Provide the [X, Y] coordinate of the cell's center where the given text is located.  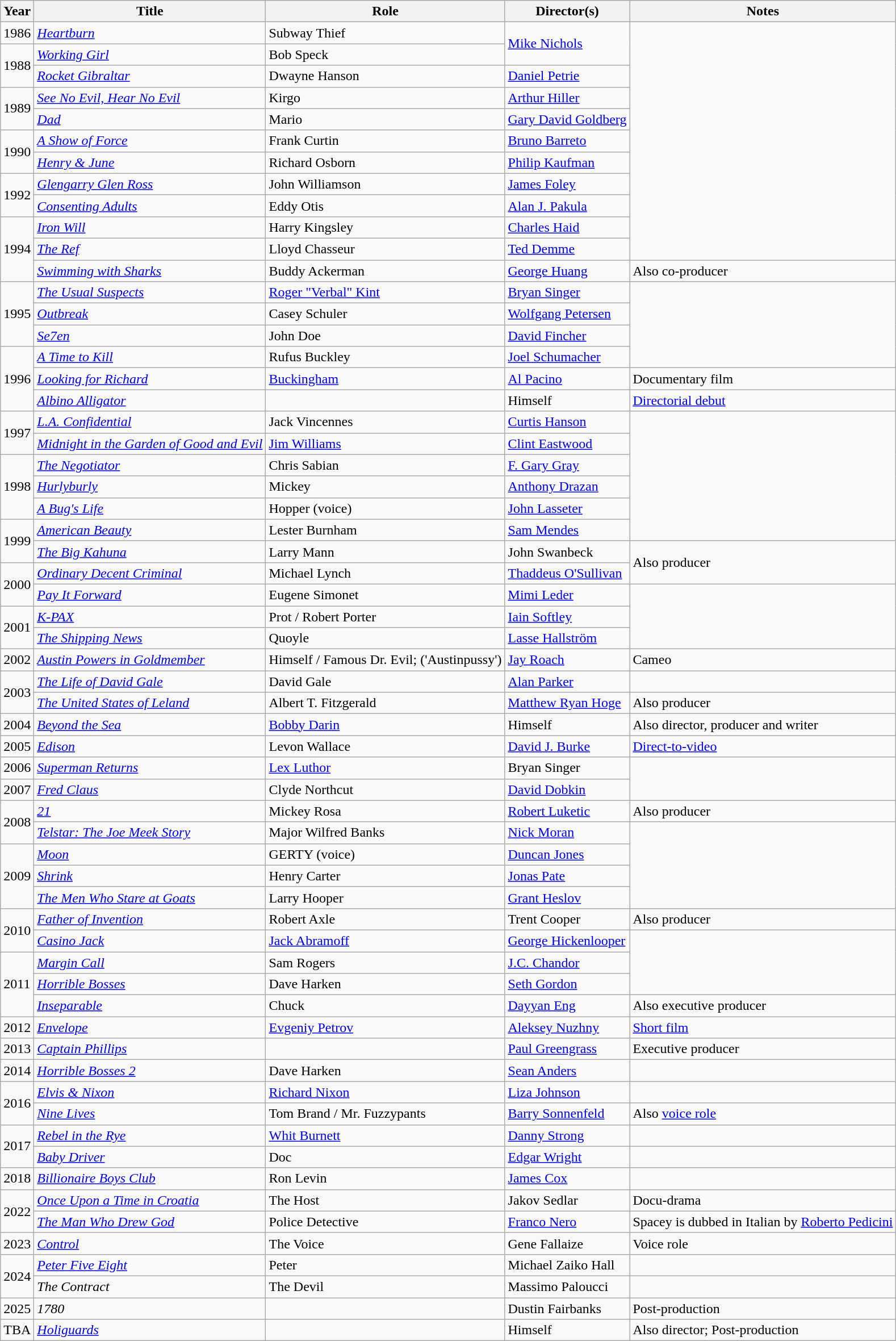
2000 [17, 584]
Alan Parker [567, 682]
1986 [17, 33]
Albert T. Fitzgerald [385, 703]
Cameo [763, 660]
2011 [17, 984]
Richard Nixon [385, 1092]
Arthur Hiller [567, 98]
Mike Nichols [567, 44]
Buddy Ackerman [385, 271]
L.A. Confidential [150, 422]
Joel Schumacher [567, 357]
Clyde Northcut [385, 789]
Michael Zaiko Hall [567, 1265]
Directorial debut [763, 400]
Franco Nero [567, 1222]
GERTY (voice) [385, 854]
Prot / Robert Porter [385, 616]
Danny Strong [567, 1135]
Peter [385, 1265]
Al Pacino [567, 379]
Seth Gordon [567, 984]
Subway Thief [385, 33]
The Ref [150, 249]
Tom Brand / Mr. Fuzzypants [385, 1114]
Outbreak [150, 314]
2007 [17, 789]
2008 [17, 822]
Sean Anders [567, 1071]
1990 [17, 152]
Daniel Petrie [567, 76]
The Man Who Drew God [150, 1222]
2018 [17, 1179]
Liza Johnson [567, 1092]
Superman Returns [150, 768]
Police Detective [385, 1222]
The Big Kahuna [150, 552]
The Usual Suspects [150, 293]
Consenting Adults [150, 206]
Paul Greengrass [567, 1049]
Post-production [763, 1308]
Moon [150, 854]
Lloyd Chasseur [385, 249]
The Devil [385, 1286]
Austin Powers in Goldmember [150, 660]
The Contract [150, 1286]
Jack Abramoff [385, 941]
Envelope [150, 1027]
Margin Call [150, 963]
Grant Heslov [567, 897]
Curtis Hanson [567, 422]
Director(s) [567, 11]
1780 [150, 1308]
Robert Axle [385, 919]
Richard Osborn [385, 162]
2013 [17, 1049]
1998 [17, 487]
K-PAX [150, 616]
Also executive producer [763, 1006]
A Time to Kill [150, 357]
Duncan Jones [567, 854]
2003 [17, 692]
Bobby Darin [385, 725]
Jack Vincennes [385, 422]
Swimming with Sharks [150, 271]
David Gale [385, 682]
Mimi Leder [567, 595]
Rebel in the Rye [150, 1135]
Billionaire Boys Club [150, 1179]
2009 [17, 876]
Edgar Wright [567, 1157]
The Host [385, 1200]
George Huang [567, 271]
Peter Five Eight [150, 1265]
A Bug's Life [150, 508]
F. Gary Gray [567, 465]
Dad [150, 119]
The Negotiator [150, 465]
2002 [17, 660]
Docu-drama [763, 1200]
Chris Sabian [385, 465]
Quoyle [385, 638]
See No Evil, Hear No Evil [150, 98]
Also director, producer and writer [763, 725]
David Fincher [567, 336]
Aleksey Nuzhny [567, 1027]
The Life of David Gale [150, 682]
Heartburn [150, 33]
John Doe [385, 336]
Control [150, 1243]
Doc [385, 1157]
J.C. Chandor [567, 963]
Year [17, 11]
Ron Levin [385, 1179]
Also co-producer [763, 271]
Beyond the Sea [150, 725]
Fred Claus [150, 789]
Robert Luketic [567, 811]
2024 [17, 1276]
A Show of Force [150, 141]
Kirgo [385, 98]
Barry Sonnenfeld [567, 1114]
Jonas Pate [567, 876]
Glengarry Glen Ross [150, 184]
Telstar: The Joe Meek Story [150, 833]
Michael Lynch [385, 573]
1994 [17, 249]
John Lasseter [567, 508]
Short film [763, 1027]
Also director; Post-production [763, 1330]
Casey Schuler [385, 314]
Eugene Simonet [385, 595]
Dayyan Eng [567, 1006]
Shrink [150, 876]
Anthony Drazan [567, 487]
Lex Luthor [385, 768]
Title [150, 11]
Thaddeus O'Sullivan [567, 573]
Mario [385, 119]
1999 [17, 541]
Iron Will [150, 227]
John Swanbeck [567, 552]
Buckingham [385, 379]
Whit Burnett [385, 1135]
Pay It Forward [150, 595]
Edison [150, 746]
Gene Fallaize [567, 1243]
Jakov Sedlar [567, 1200]
The United States of Leland [150, 703]
Trent Cooper [567, 919]
Ordinary Decent Criminal [150, 573]
Lester Burnham [385, 530]
Massimo Paloucci [567, 1286]
Jim Williams [385, 444]
2023 [17, 1243]
Father of Invention [150, 919]
Casino Jack [150, 941]
2017 [17, 1146]
2016 [17, 1103]
Larry Hooper [385, 897]
21 [150, 811]
Henry & June [150, 162]
1988 [17, 65]
2014 [17, 1071]
Working Girl [150, 55]
Horrible Bosses [150, 984]
Bob Speck [385, 55]
Major Wilfred Banks [385, 833]
American Beauty [150, 530]
Charles Haid [567, 227]
Horrible Bosses 2 [150, 1071]
Once Upon a Time in Croatia [150, 1200]
2025 [17, 1308]
Se7en [150, 336]
Inseparable [150, 1006]
Himself / Famous Dr. Evil; ('Austinpussy') [385, 660]
1995 [17, 314]
Matthew Ryan Hoge [567, 703]
2001 [17, 627]
Levon Wallace [385, 746]
Elvis & Nixon [150, 1092]
David J. Burke [567, 746]
Chuck [385, 1006]
Lasse Hallström [567, 638]
Notes [763, 11]
Dwayne Hanson [385, 76]
2006 [17, 768]
2012 [17, 1027]
Hopper (voice) [385, 508]
Mickey [385, 487]
The Shipping News [150, 638]
George Hickenlooper [567, 941]
2010 [17, 930]
TBA [17, 1330]
John Williamson [385, 184]
Dustin Fairbanks [567, 1308]
Nine Lives [150, 1114]
1992 [17, 195]
Clint Eastwood [567, 444]
Evgeniy Petrov [385, 1027]
Frank Curtin [385, 141]
James Foley [567, 184]
Iain Softley [567, 616]
2022 [17, 1211]
Eddy Otis [385, 206]
Midnight in the Garden of Good and Evil [150, 444]
Voice role [763, 1243]
The Voice [385, 1243]
James Cox [567, 1179]
Wolfgang Petersen [567, 314]
Documentary film [763, 379]
Rocket Gibraltar [150, 76]
Spacey is dubbed in Italian by Roberto Pedicini [763, 1222]
Roger "Verbal" Kint [385, 293]
Also voice role [763, 1114]
Harry Kingsley [385, 227]
Baby Driver [150, 1157]
Albino Alligator [150, 400]
Mickey Rosa [385, 811]
Holiguards [150, 1330]
Larry Mann [385, 552]
Bruno Barreto [567, 141]
David Dobkin [567, 789]
Henry Carter [385, 876]
Sam Mendes [567, 530]
Jay Roach [567, 660]
Rufus Buckley [385, 357]
The Men Who Stare at Goats [150, 897]
Alan J. Pakula [567, 206]
Gary David Goldberg [567, 119]
1989 [17, 108]
Philip Kaufman [567, 162]
2004 [17, 725]
Nick Moran [567, 833]
1996 [17, 379]
Executive producer [763, 1049]
Ted Demme [567, 249]
Captain Phillips [150, 1049]
1997 [17, 433]
Hurlyburly [150, 487]
Looking for Richard [150, 379]
2005 [17, 746]
Direct-to-video [763, 746]
Sam Rogers [385, 963]
Role [385, 11]
